From the cell containing the given text, extract its center point as [x, y] coordinate. 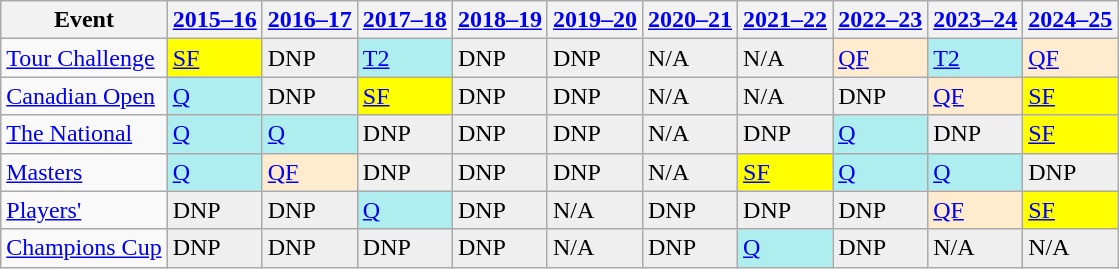
Players' [84, 210]
2017–18 [404, 20]
Canadian Open [84, 96]
Event [84, 20]
2020–21 [690, 20]
2024–25 [1070, 20]
2023–24 [976, 20]
2016–17 [310, 20]
Masters [84, 172]
2015–16 [214, 20]
2018–19 [500, 20]
2022–23 [880, 20]
Tour Challenge [84, 58]
2021–22 [786, 20]
Champions Cup [84, 248]
The National [84, 134]
2019–20 [594, 20]
